Provide the (x, y) coordinate of the cell's center where the given text is located.  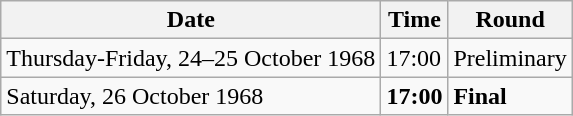
Date (191, 20)
Preliminary (510, 58)
Final (510, 96)
Saturday, 26 October 1968 (191, 96)
Round (510, 20)
Time (414, 20)
Thursday-Friday, 24–25 October 1968 (191, 58)
